Scan for the cell matching the given text and deliver its [X, Y] coordinate at center. 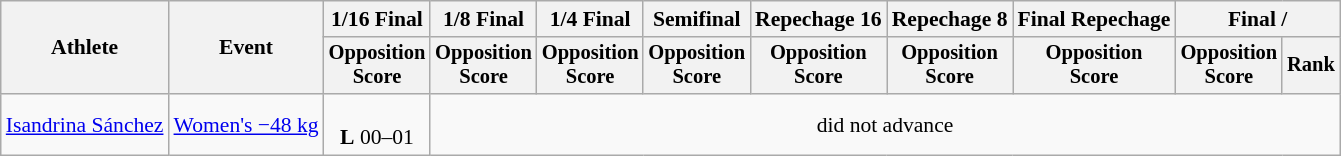
Rank [1311, 66]
Isandrina Sánchez [85, 124]
Repechage 16 [818, 19]
Semifinal [696, 19]
1/4 Final [590, 19]
Women's −48 kg [246, 124]
Final Repechage [1094, 19]
Final / [1258, 19]
Repechage 8 [950, 19]
Event [246, 48]
1/16 Final [378, 19]
L 00–01 [378, 124]
did not advance [884, 124]
1/8 Final [484, 19]
Athlete [85, 48]
